Locate the cell with the specified text and output its (X, Y) center coordinate. 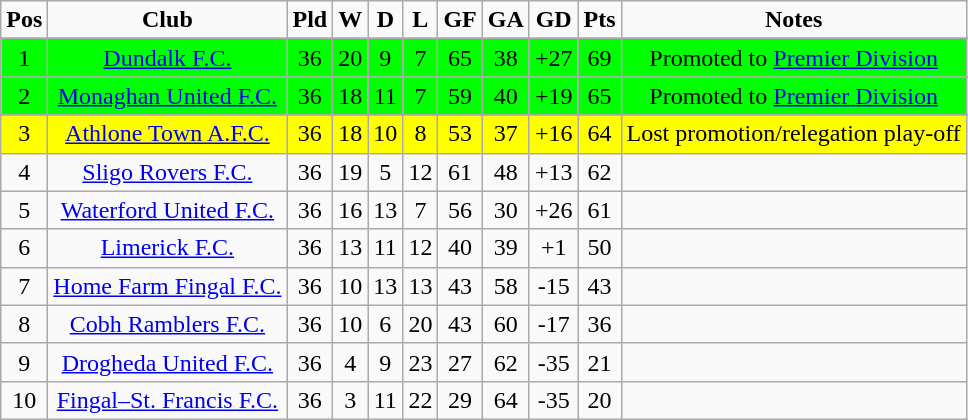
-15 (554, 286)
53 (460, 134)
27 (460, 362)
60 (506, 324)
Lost promotion/relegation play-off (794, 134)
56 (460, 210)
GD (554, 20)
69 (600, 58)
GA (506, 20)
39 (506, 248)
21 (600, 362)
23 (420, 362)
58 (506, 286)
29 (460, 400)
Pld (310, 20)
Cobh Ramblers F.C. (168, 324)
16 (350, 210)
+26 (554, 210)
Pos (24, 20)
30 (506, 210)
Home Farm Fingal F.C. (168, 286)
Sligo Rovers F.C. (168, 172)
Athlone Town A.F.C. (168, 134)
38 (506, 58)
+16 (554, 134)
1 (24, 58)
D (386, 20)
48 (506, 172)
Limerick F.C. (168, 248)
Notes (794, 20)
-17 (554, 324)
+1 (554, 248)
GF (460, 20)
59 (460, 96)
22 (420, 400)
Waterford United F.C. (168, 210)
W (350, 20)
2 (24, 96)
+19 (554, 96)
L (420, 20)
Fingal–St. Francis F.C. (168, 400)
+27 (554, 58)
37 (506, 134)
Pts (600, 20)
Dundalk F.C. (168, 58)
Club (168, 20)
Monaghan United F.C. (168, 96)
Drogheda United F.C. (168, 362)
50 (600, 248)
19 (350, 172)
+13 (554, 172)
